Return [x, y] of the center of cell containing provided text 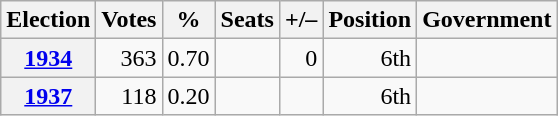
Position [370, 20]
363 [129, 58]
Votes [129, 20]
0.20 [188, 96]
+/– [300, 20]
Election [48, 20]
118 [129, 96]
0 [300, 58]
Government [487, 20]
Seats [247, 20]
0.70 [188, 58]
1934 [48, 58]
1937 [48, 96]
% [188, 20]
